Pinpoint the cell where the given text exists, returning its (x, y) midpoint coordinate. 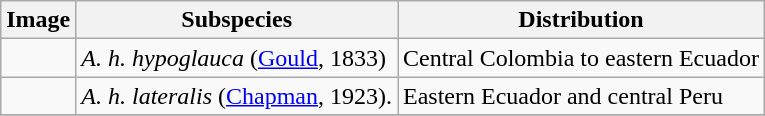
Central Colombia to eastern Ecuador (582, 58)
Eastern Ecuador and central Peru (582, 96)
Image (38, 20)
A. h. hypoglauca (Gould, 1833) (237, 58)
Distribution (582, 20)
A. h. lateralis (Chapman, 1923). (237, 96)
Subspecies (237, 20)
